Return (X, Y) of the center of cell containing provided text 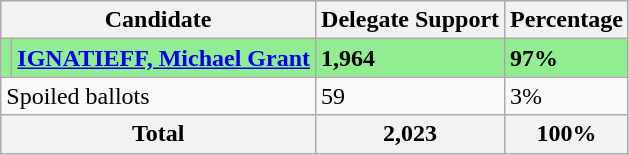
Delegate Support (410, 20)
IGNATIEFF, Michael Grant (164, 58)
Total (158, 134)
97% (567, 58)
Percentage (567, 20)
Spoiled ballots (158, 96)
59 (410, 96)
1,964 (410, 58)
3% (567, 96)
100% (567, 134)
2,023 (410, 134)
Candidate (158, 20)
